Detect which cell encompasses the target text, then output its (X, Y) center coordinate. 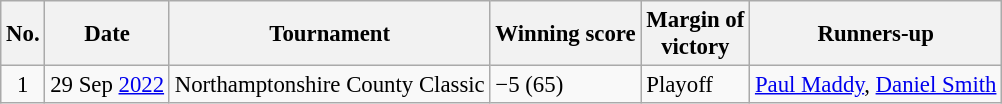
1 (23, 85)
Margin ofvictory (696, 34)
No. (23, 34)
Northamptonshire County Classic (330, 85)
Paul Maddy, Daniel Smith (876, 85)
Playoff (696, 85)
Winning score (566, 34)
Tournament (330, 34)
Date (107, 34)
29 Sep 2022 (107, 85)
−5 (65) (566, 85)
Runners-up (876, 34)
